Search for the cell housing the specified text and yield its (x, y) center coordinate. 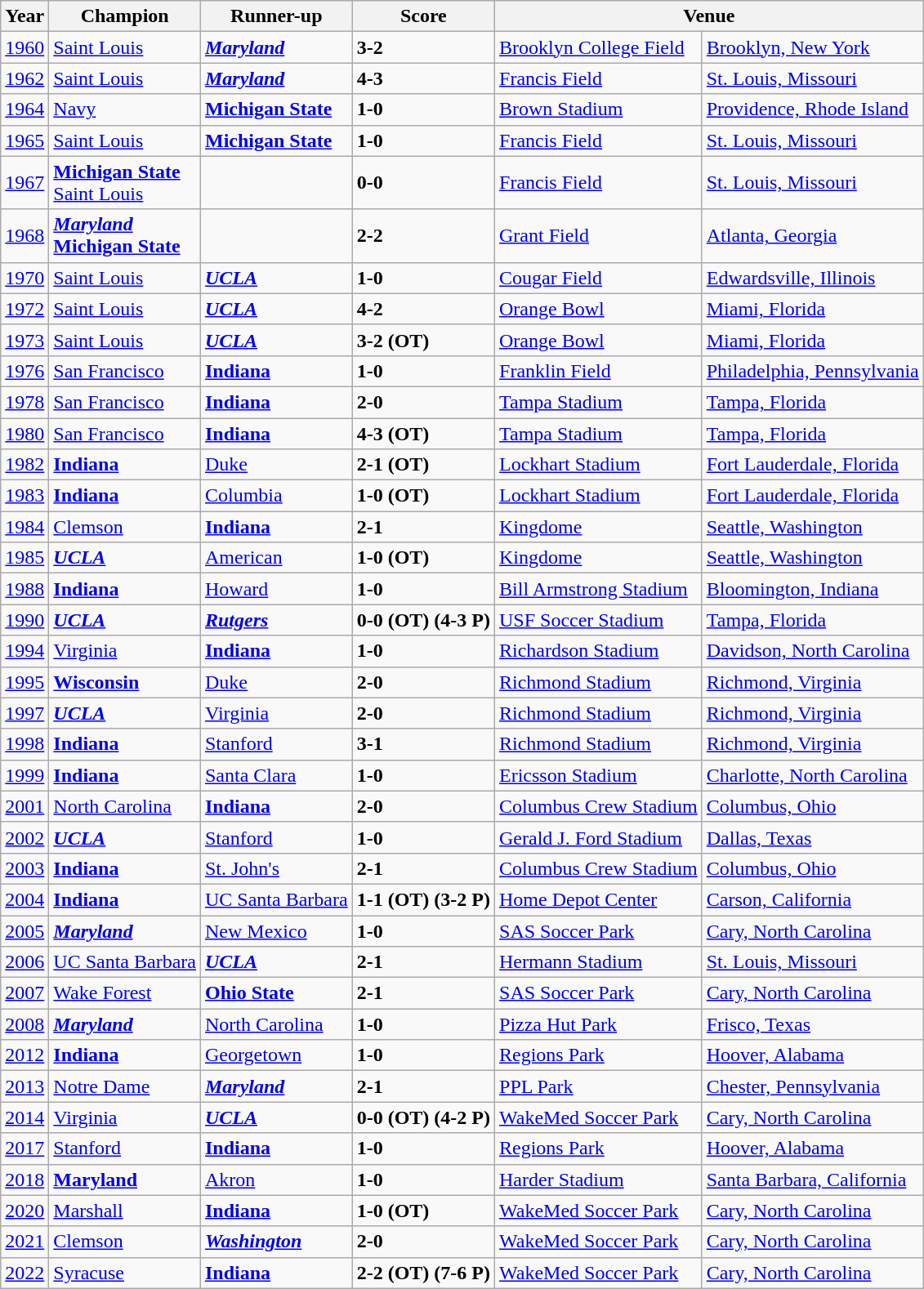
Marshall (125, 1211)
0-0 (423, 183)
Syracuse (125, 1273)
Charlotte, North Carolina (812, 775)
1980 (25, 434)
Santa Clara (276, 775)
2004 (25, 899)
1973 (25, 340)
1984 (25, 527)
1964 (25, 109)
Score (423, 16)
2001 (25, 806)
Ericsson Stadium (599, 775)
Akron (276, 1180)
2020 (25, 1211)
2014 (25, 1117)
1965 (25, 140)
1968 (25, 235)
Cougar Field (599, 278)
Wake Forest (125, 993)
1997 (25, 713)
2017 (25, 1149)
1-1 (OT) (3-2 P) (423, 899)
Year (25, 16)
1962 (25, 78)
2013 (25, 1086)
Ohio State (276, 993)
Atlanta, Georgia (812, 235)
2003 (25, 868)
Carson, California (812, 899)
1972 (25, 309)
2008 (25, 1024)
1983 (25, 496)
4-3 (OT) (423, 434)
Venue (709, 16)
2002 (25, 837)
Harder Stadium (599, 1180)
Gerald J. Ford Stadium (599, 837)
Davidson, North Carolina (812, 651)
2-1 (OT) (423, 465)
0-0 (OT) (4-2 P) (423, 1117)
1994 (25, 651)
Rutgers (276, 620)
2005 (25, 930)
0-0 (OT) (4-3 P) (423, 620)
Dallas, Texas (812, 837)
4-2 (423, 309)
2-2 (OT) (7-6 P) (423, 1273)
Brown Stadium (599, 109)
Santa Barbara, California (812, 1180)
4-3 (423, 78)
Wisconsin (125, 682)
St. John's (276, 868)
2006 (25, 962)
Brooklyn College Field (599, 47)
1967 (25, 183)
Notre Dame (125, 1086)
Columbia (276, 496)
1982 (25, 465)
PPL Park (599, 1086)
2021 (25, 1242)
3-2 (OT) (423, 340)
2012 (25, 1055)
1998 (25, 744)
Runner-up (276, 16)
American (276, 558)
Michigan StateSaint Louis (125, 183)
2007 (25, 993)
2-2 (423, 235)
Franklin Field (599, 371)
Bloomington, Indiana (812, 589)
MarylandMichigan State (125, 235)
Richardson Stadium (599, 651)
3-1 (423, 744)
Brooklyn, New York (812, 47)
Chester, Pennsylvania (812, 1086)
Frisco, Texas (812, 1024)
Champion (125, 16)
Howard (276, 589)
1990 (25, 620)
1970 (25, 278)
1976 (25, 371)
Bill Armstrong Stadium (599, 589)
Pizza Hut Park (599, 1024)
2022 (25, 1273)
1988 (25, 589)
Washington (276, 1242)
3-2 (423, 47)
Edwardsville, Illinois (812, 278)
Navy (125, 109)
1995 (25, 682)
New Mexico (276, 930)
Grant Field (599, 235)
1960 (25, 47)
2018 (25, 1180)
Providence, Rhode Island (812, 109)
Georgetown (276, 1055)
USF Soccer Stadium (599, 620)
1978 (25, 402)
1999 (25, 775)
1985 (25, 558)
Hermann Stadium (599, 962)
Philadelphia, Pennsylvania (812, 371)
Home Depot Center (599, 899)
